For the text-containing cell, return its midpoint in [X, Y] coordinate format. 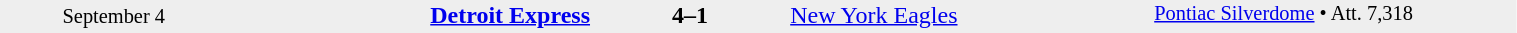
Pontiac Silverdome • Att. 7,318 [1335, 16]
New York Eagles [971, 15]
4–1 [690, 15]
September 4 [114, 16]
Detroit Express [410, 15]
